From the cell containing the given text, extract its center point as (x, y) coordinate. 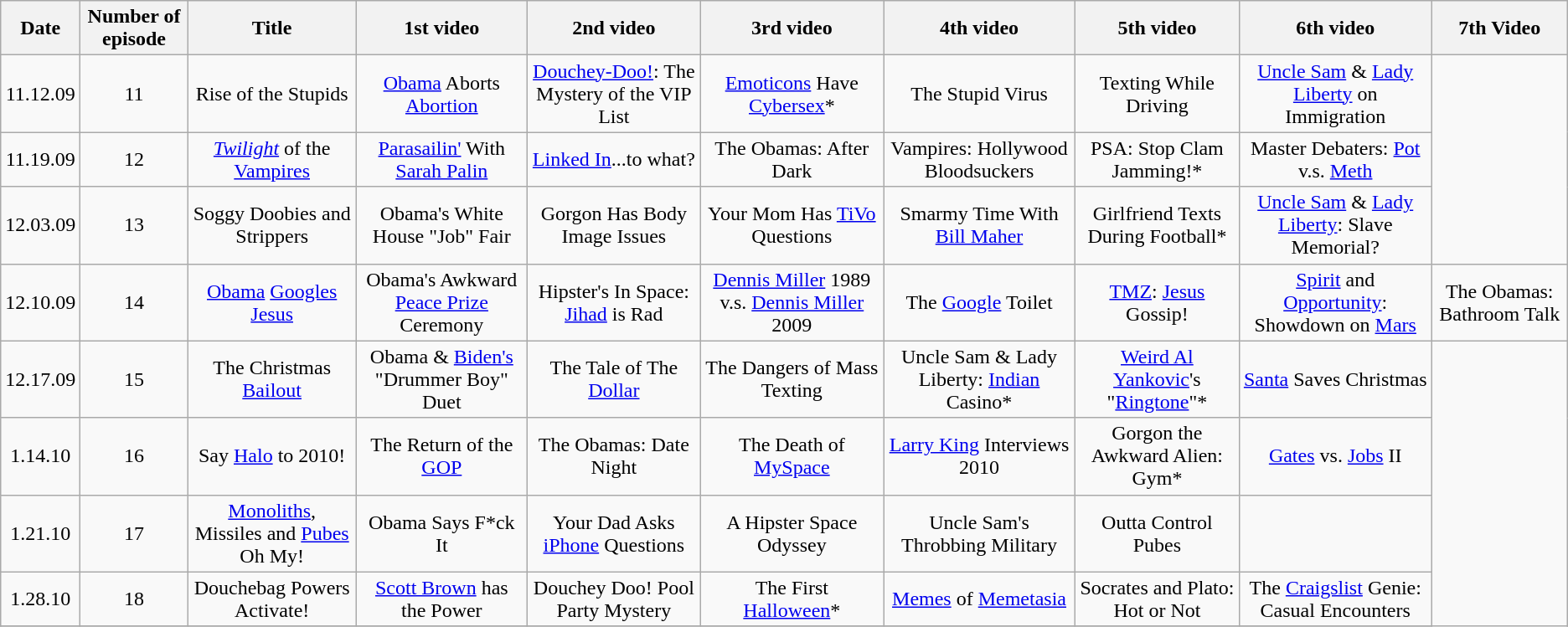
5th video (1158, 28)
15 (134, 379)
1.21.10 (40, 533)
The Christmas Bailout (271, 379)
Douchebag Powers Activate! (271, 599)
Socrates and Plato: Hot or Not (1158, 599)
Obama & Biden's "Drummer Boy" Duet (441, 379)
Obama's Awkward Peace Prize Ceremony (441, 302)
Texting While Driving (1158, 94)
PSA: Stop Clam Jamming!* (1158, 159)
Spirit and Opportunity: Showdown on Mars (1335, 302)
Gates vs. Jobs II (1335, 456)
11 (134, 94)
Vampires: Hollywood Bloodsuckers (978, 159)
Smarmy Time With Bill Maher (978, 225)
The Tale of The Dollar (615, 379)
The Obamas: After Dark (792, 159)
Uncle Sam's Throbbing Military (978, 533)
14 (134, 302)
Scott Brown has the Power (441, 599)
Weird Al Yankovic's "Ringtone"* (1158, 379)
Linked In...to what? (615, 159)
Monoliths, Missiles and Pubes Oh My! (271, 533)
Say Halo to 2010! (271, 456)
Title (271, 28)
Twilight of the Vampires (271, 159)
Gorgon the Awkward Alien: Gym* (1158, 456)
4th video (978, 28)
11.12.09 (40, 94)
Obama's White House "Job" Fair (441, 225)
Girlfriend Texts During Football* (1158, 225)
Number of episode (134, 28)
Larry King Interviews 2010 (978, 456)
Rise of the Stupids (271, 94)
The Stupid Virus (978, 94)
7th Video (1499, 28)
18 (134, 599)
Douchey Doo! Pool Party Mystery (615, 599)
The Death of MySpace (792, 456)
12 (134, 159)
Uncle Sam & Lady Liberty on Immigration (1335, 94)
Uncle Sam & Lady Liberty: Slave Memorial? (1335, 225)
Obama Aborts Abortion (441, 94)
The Dangers of Mass Texting (792, 379)
The Obamas: Bathroom Talk (1499, 302)
12.17.09 (40, 379)
13 (134, 225)
Your Dad Asks iPhone Questions (615, 533)
Parasailin' With Sarah Palin (441, 159)
A Hipster Space Odyssey (792, 533)
The Google Toilet (978, 302)
Emoticons Have Cybersex* (792, 94)
1.28.10 (40, 599)
2nd video (615, 28)
Santa Saves Christmas (1335, 379)
17 (134, 533)
12.03.09 (40, 225)
Obama Says F*ck It (441, 533)
TMZ: Jesus Gossip! (1158, 302)
Uncle Sam & Lady Liberty: Indian Casino* (978, 379)
Hipster's In Space: Jihad is Rad (615, 302)
The Obamas: Date Night (615, 456)
Memes of Memetasia (978, 599)
Gorgon Has Body Image Issues (615, 225)
3rd video (792, 28)
The First Halloween* (792, 599)
16 (134, 456)
The Craigslist Genie: Casual Encounters (1335, 599)
The Return of the GOP (441, 456)
1.14.10 (40, 456)
1st video (441, 28)
Soggy Doobies and Strippers (271, 225)
Obama Googles Jesus (271, 302)
Outta Control Pubes (1158, 533)
Master Debaters: Pot v.s. Meth (1335, 159)
Date (40, 28)
12.10.09 (40, 302)
Douchey-Doo!: The Mystery of the VIP List (615, 94)
11.19.09 (40, 159)
Dennis Miller 1989 v.s. Dennis Miller 2009 (792, 302)
6th video (1335, 28)
Your Mom Has TiVo Questions (792, 225)
